Search for the cell housing the specified text and yield its [x, y] center coordinate. 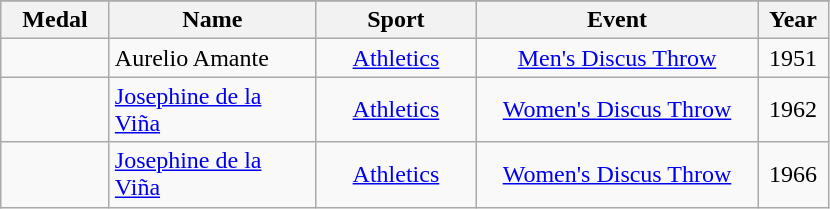
1951 [794, 58]
Aurelio Amante [212, 58]
Men's Discus Throw [616, 58]
Name [212, 20]
Year [794, 20]
Event [616, 20]
Medal [56, 20]
1966 [794, 174]
1962 [794, 110]
Sport [396, 20]
